Locate the cell with the specified text and output its (x, y) center coordinate. 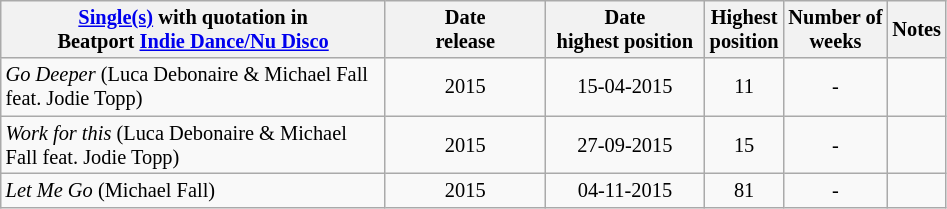
04-11-2015 (625, 191)
Date highest position (625, 30)
Let Me Go (Michael Fall) (194, 191)
15 (744, 145)
Notes (916, 30)
Number ofweeks (836, 30)
Date release (465, 30)
Go Deeper (Luca Debonaire & Michael Fall feat. Jodie Topp) (194, 87)
27-09-2015 (625, 145)
Highestposition (744, 30)
Work for this (Luca Debonaire & Michael Fall feat. Jodie Topp) (194, 145)
81 (744, 191)
15-04-2015 (625, 87)
Single(s) with quotation in Beatport Indie Dance/Nu Disco (194, 30)
11 (744, 87)
